Return [x, y] of the center of cell containing provided text 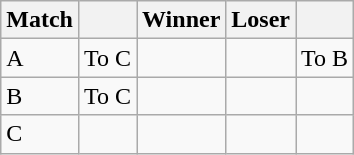
Winner [182, 20]
Loser [261, 20]
B [40, 96]
To B [325, 58]
A [40, 58]
Match [40, 20]
C [40, 134]
